From the cell containing the given text, extract its center point as [X, Y] coordinate. 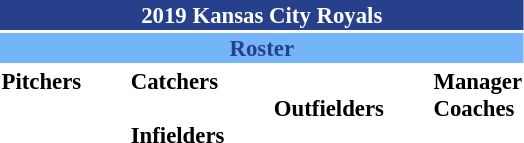
Roster [262, 48]
2019 Kansas City Royals [262, 15]
